Extract the [X, Y] coordinate from the center of the cell holding the provided text.  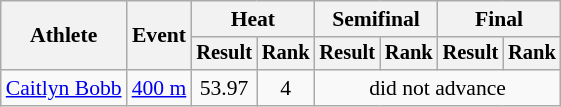
4 [286, 88]
Semifinal [376, 19]
Final [500, 19]
53.97 [224, 88]
Caitlyn Bobb [64, 88]
Event [160, 36]
400 m [160, 88]
Athlete [64, 36]
did not advance [437, 88]
Heat [252, 19]
